From the cell containing the given text, extract its center point as [X, Y] coordinate. 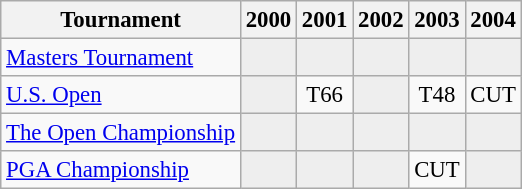
2000 [268, 20]
The Open Championship [121, 133]
T48 [437, 95]
T66 [325, 95]
2001 [325, 20]
U.S. Open [121, 95]
2004 [493, 20]
2003 [437, 20]
2002 [381, 20]
PGA Championship [121, 170]
Masters Tournament [121, 58]
Tournament [121, 20]
